Determine the (X, Y) coordinate at the center of the cell enclosing the given text.  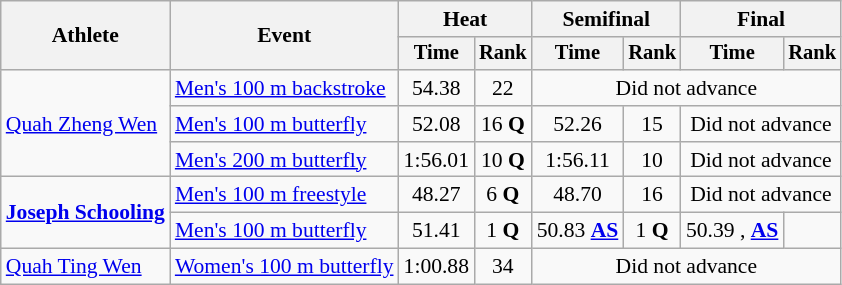
1:56.11 (578, 160)
Men's 100 m backstroke (284, 88)
Event (284, 36)
Women's 100 m butterfly (284, 267)
Men's 100 m freestyle (284, 195)
16 Q (503, 124)
15 (652, 124)
Quah Zheng Wen (86, 124)
Athlete (86, 36)
22 (503, 88)
Final (761, 19)
Men's 200 m butterfly (284, 160)
54.38 (436, 88)
6 Q (503, 195)
34 (503, 267)
50.83 AS (578, 231)
48.27 (436, 195)
Semifinal (606, 19)
50.39 , AS (732, 231)
Heat (466, 19)
10 (652, 160)
16 (652, 195)
51.41 (436, 231)
1:00.88 (436, 267)
Quah Ting Wen (86, 267)
52.08 (436, 124)
52.26 (578, 124)
Joseph Schooling (86, 212)
48.70 (578, 195)
1:56.01 (436, 160)
10 Q (503, 160)
